Capture the cell that displays the provided text and extract its (x, y) central coordinate. 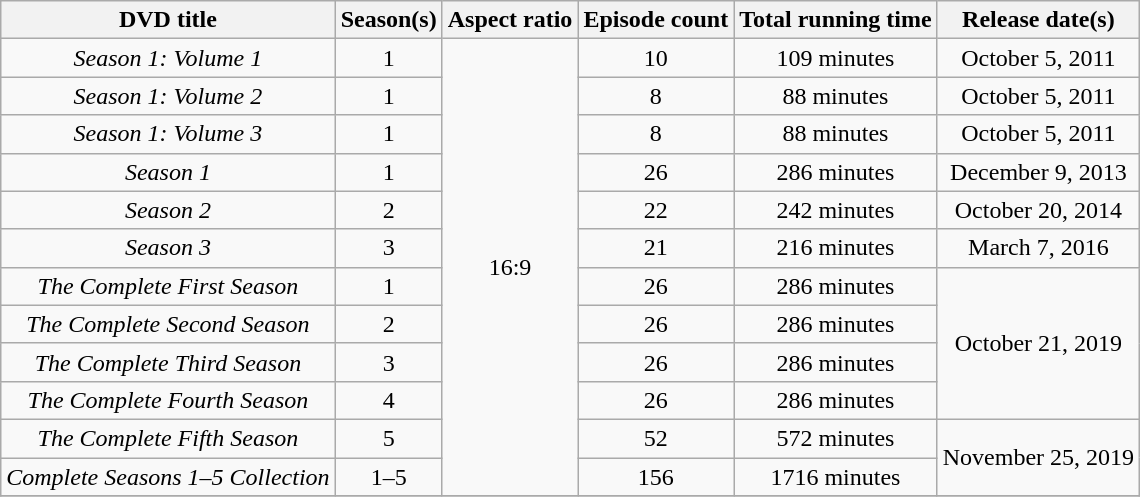
The Complete First Season (168, 286)
Season 1: Volume 3 (168, 134)
March 7, 2016 (1038, 248)
Total running time (836, 20)
1716 minutes (836, 477)
109 minutes (836, 58)
242 minutes (836, 210)
Season 3 (168, 248)
156 (656, 477)
Aspect ratio (510, 20)
October 20, 2014 (1038, 210)
The Complete Second Season (168, 324)
5 (388, 438)
Season 2 (168, 210)
October 21, 2019 (1038, 343)
December 9, 2013 (1038, 172)
Season 1 (168, 172)
572 minutes (836, 438)
The Complete Fourth Season (168, 400)
1–5 (388, 477)
16:9 (510, 268)
November 25, 2019 (1038, 457)
21 (656, 248)
DVD title (168, 20)
Release date(s) (1038, 20)
4 (388, 400)
22 (656, 210)
The Complete Third Season (168, 362)
Complete Seasons 1–5 Collection (168, 477)
Season 1: Volume 2 (168, 96)
Episode count (656, 20)
10 (656, 58)
52 (656, 438)
The Complete Fifth Season (168, 438)
216 minutes (836, 248)
Season(s) (388, 20)
Season 1: Volume 1 (168, 58)
